Return [x, y] of the center of cell containing provided text 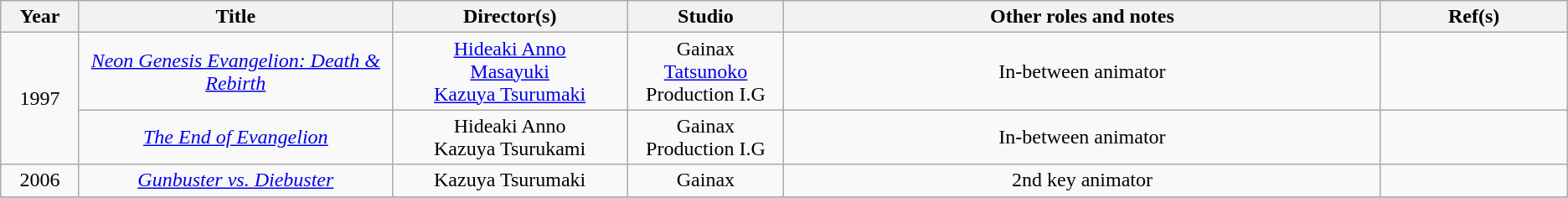
1997 [40, 99]
The End of Evangelion [235, 138]
Other roles and notes [1082, 17]
Gainax [705, 180]
Hideaki Anno MasayukiKazuya Tsurumaki [509, 71]
Title [235, 17]
2006 [40, 180]
Studio [705, 17]
Ref(s) [1474, 17]
GainaxTatsunoko Production I.G [705, 71]
2nd key animator [1082, 180]
GainaxProduction I.G [705, 138]
Year [40, 17]
Hideaki Anno Kazuya Tsurukami [509, 138]
Director(s) [509, 17]
Kazuya Tsurumaki [509, 180]
Neon Genesis Evangelion: Death & Rebirth [235, 71]
Gunbuster vs. Diebuster [235, 180]
